Extract the [X, Y] coordinate from the center of the cell holding the provided text.  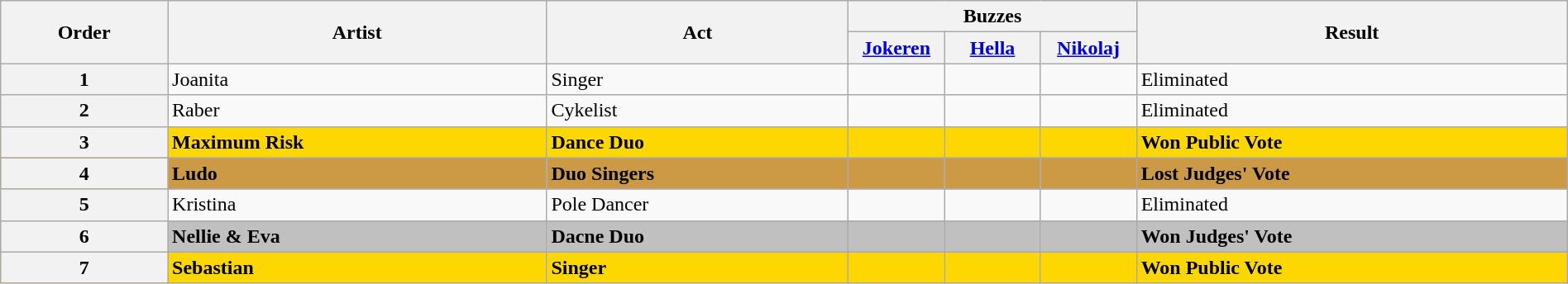
4 [84, 173]
Result [1351, 32]
Hella [992, 48]
Won Judges' Vote [1351, 236]
Nikolaj [1088, 48]
Order [84, 32]
Raber [357, 111]
Nellie & Eva [357, 236]
1 [84, 79]
5 [84, 205]
Maximum Risk [357, 142]
Dance Duo [698, 142]
Lost Judges' Vote [1351, 173]
2 [84, 111]
Ludo [357, 173]
Duo Singers [698, 173]
Buzzes [992, 17]
Act [698, 32]
Artist [357, 32]
Sebastian [357, 267]
Joanita [357, 79]
Dacne Duo [698, 236]
6 [84, 236]
3 [84, 142]
7 [84, 267]
Cykelist [698, 111]
Jokeren [896, 48]
Kristina [357, 205]
Pole Dancer [698, 205]
